Extract the [x, y] coordinate from the center of the cell holding the provided text.  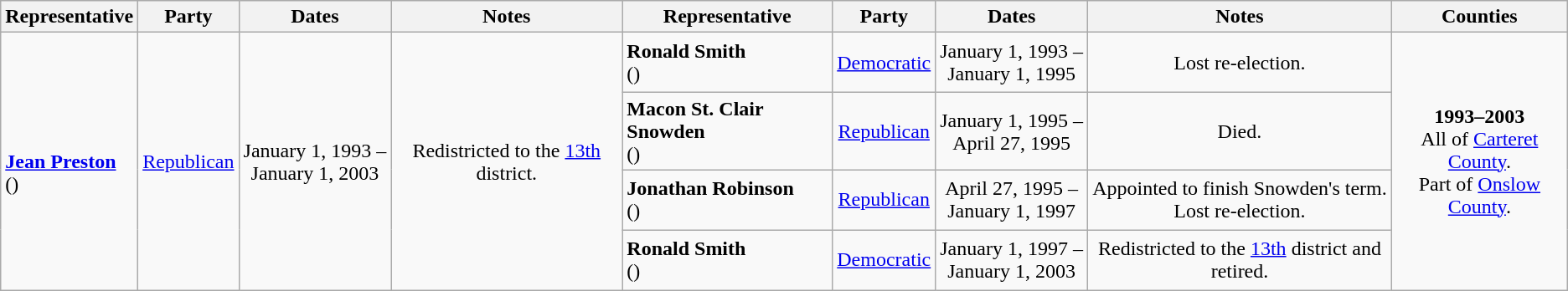
Appointed to finish Snowden's term. Lost re-election. [1240, 200]
April 27, 1995 – January 1, 1997 [1012, 200]
Counties [1479, 17]
Macon St. Clair Snowden() [727, 131]
Died. [1240, 131]
1993–2003 All of Carteret County. Part of Onslow County. [1479, 161]
January 1, 1993 – January 1, 2003 [315, 161]
January 1, 1995 – April 27, 1995 [1012, 131]
January 1, 1993 – January 1, 1995 [1012, 63]
Lost re-election. [1240, 63]
Jonathan Robinson() [727, 200]
Redistricted to the 13th district and retired. [1240, 260]
January 1, 1997 – January 1, 2003 [1012, 260]
Jean Preston() [70, 161]
Redistricted to the 13th district. [507, 161]
